Output the [x, y] coordinate of the center of the cell containing the given text.  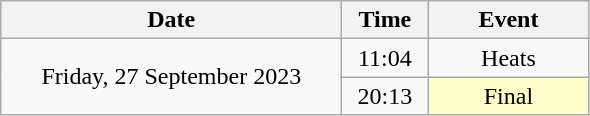
Time [385, 20]
Date [172, 20]
Friday, 27 September 2023 [172, 77]
Heats [508, 58]
20:13 [385, 96]
11:04 [385, 58]
Event [508, 20]
Final [508, 96]
